Extract the [X, Y] coordinate from the center of the cell holding the provided text.  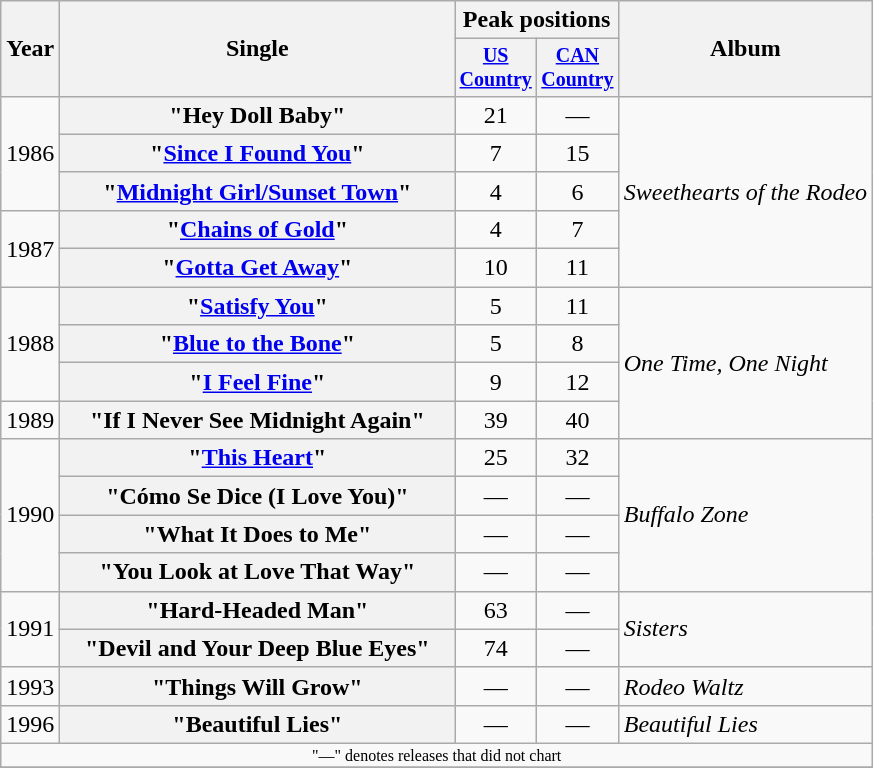
63 [496, 610]
Peak positions [536, 20]
"Satisfy You" [258, 306]
21 [496, 115]
1991 [30, 629]
CAN Country [578, 68]
Album [745, 49]
39 [496, 420]
"Gotta Get Away" [258, 268]
32 [578, 458]
40 [578, 420]
9 [496, 382]
"Since I Found You" [258, 153]
12 [578, 382]
"What It Does to Me" [258, 534]
1996 [30, 724]
Rodeo Waltz [745, 686]
74 [496, 648]
Sweethearts of the Rodeo [745, 191]
"Devil and Your Deep Blue Eyes" [258, 648]
"Chains of Gold" [258, 229]
Single [258, 49]
8 [578, 344]
25 [496, 458]
1988 [30, 344]
"Midnight Girl/Sunset Town" [258, 191]
15 [578, 153]
10 [496, 268]
"—" denotes releases that did not chart [437, 755]
Buffalo Zone [745, 515]
"Beautiful Lies" [258, 724]
"Cómo Se Dice (I Love You)" [258, 496]
"This Heart" [258, 458]
"You Look at Love That Way" [258, 572]
"If I Never See Midnight Again" [258, 420]
Beautiful Lies [745, 724]
US Country [496, 68]
"Hey Doll Baby" [258, 115]
Year [30, 49]
1989 [30, 420]
"Things Will Grow" [258, 686]
6 [578, 191]
"Hard-Headed Man" [258, 610]
1987 [30, 248]
Sisters [745, 629]
"Blue to the Bone" [258, 344]
1993 [30, 686]
One Time, One Night [745, 363]
"I Feel Fine" [258, 382]
1986 [30, 153]
1990 [30, 515]
